Identify which cell holds the provided text, then report its (x, y) central coordinate. 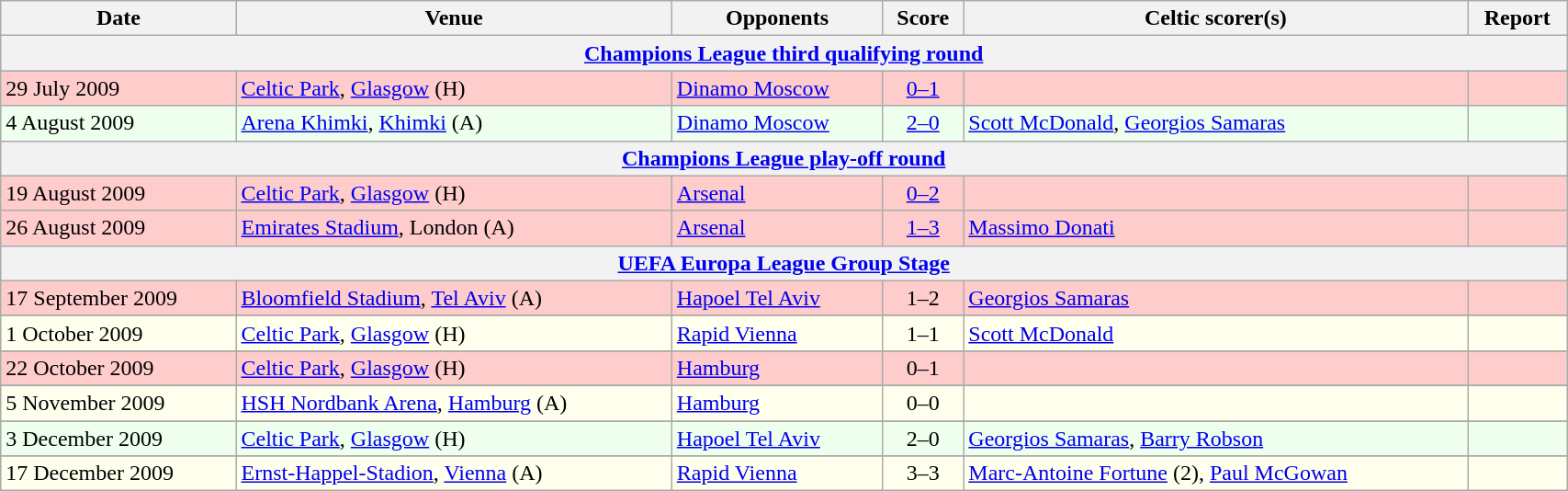
19 August 2009 (118, 193)
Bloomfield Stadium, Tel Aviv (A) (454, 298)
1 October 2009 (118, 333)
5 November 2009 (118, 403)
0–0 (923, 403)
Scott McDonald (1216, 333)
Celtic scorer(s) (1216, 18)
Opponents (777, 18)
1–1 (923, 333)
Emirates Stadium, London (A) (454, 228)
Score (923, 18)
Georgios Samaras, Barry Robson (1216, 439)
4 August 2009 (118, 123)
Venue (454, 18)
Arena Khimki, Khimki (A) (454, 123)
3 December 2009 (118, 439)
Champions League third qualifying round (784, 53)
Massimo Donati (1216, 228)
17 December 2009 (118, 474)
HSH Nordbank Arena, Hamburg (A) (454, 403)
Scott McDonald, Georgios Samaras (1216, 123)
1–2 (923, 298)
0–2 (923, 193)
Report (1517, 18)
17 September 2009 (118, 298)
3–3 (923, 474)
22 October 2009 (118, 368)
UEFA Europa League Group Stage (784, 263)
Marc-Antoine Fortune (2), Paul McGowan (1216, 474)
Georgios Samaras (1216, 298)
29 July 2009 (118, 88)
Date (118, 18)
Champions League play-off round (784, 158)
26 August 2009 (118, 228)
1–3 (923, 228)
Ernst-Happel-Stadion, Vienna (A) (454, 474)
